Return [X, Y] of the center of cell containing provided text 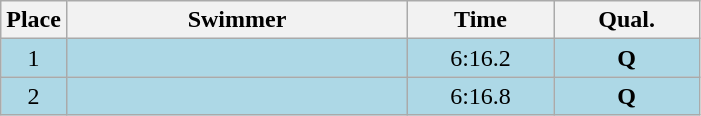
Place [34, 20]
6:16.8 [481, 96]
6:16.2 [481, 58]
Swimmer [236, 20]
Qual. [627, 20]
1 [34, 58]
Time [481, 20]
2 [34, 96]
